Locate the cell with the specified text and output its [X, Y] center coordinate. 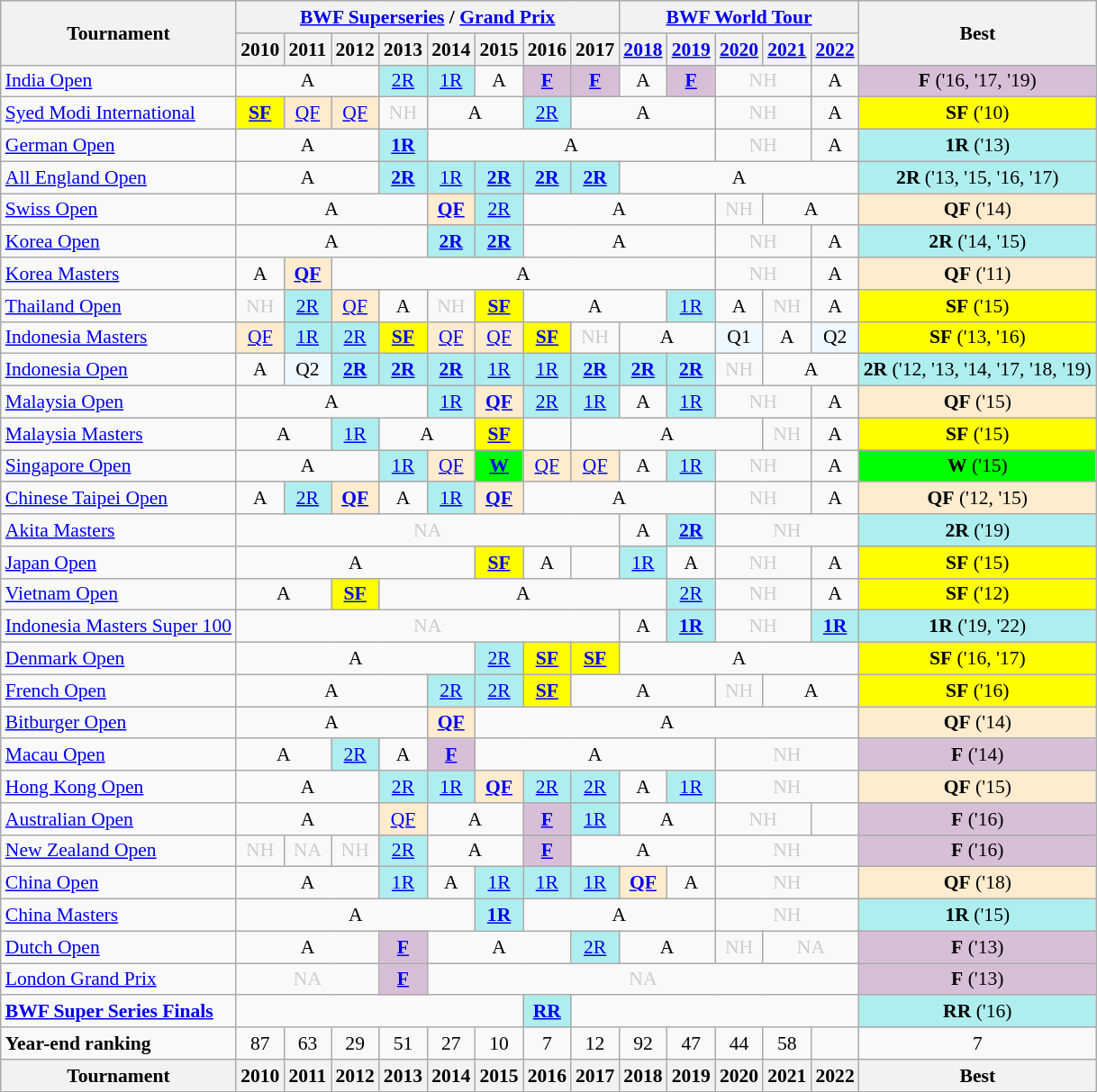
QF ('12, '15) [978, 499]
63 [307, 1043]
QF ('11) [978, 274]
2R ('14, '15) [978, 242]
Australian Open [119, 819]
Macau Open [119, 755]
Singapore Open [119, 466]
SF ('12) [978, 594]
QF ('18) [978, 883]
87 [259, 1043]
SF ('10) [978, 113]
Malaysia Open [119, 402]
China Masters [119, 916]
French Open [119, 690]
Indonesia Open [119, 370]
Korea Open [119, 242]
51 [403, 1043]
1R ('15) [978, 916]
Q1 [739, 338]
All England Open [119, 177]
F ('16, '17, '19) [978, 81]
Japan Open [119, 563]
Chinese Taipei Open [119, 499]
29 [355, 1043]
Indonesia Masters Super 100 [119, 627]
27 [450, 1043]
Vietnam Open [119, 594]
92 [643, 1043]
58 [787, 1043]
Bitburger Open [119, 723]
RR [548, 1012]
Swiss Open [119, 210]
BWF Superseries / Grand Prix [427, 17]
RR ('16) [978, 1012]
2R ('12, '13, '14, '17, '18, '19) [978, 370]
Year-end ranking [119, 1043]
BWF Super Series Finals [119, 1012]
44 [739, 1043]
Malaysia Masters [119, 434]
Dutch Open [119, 947]
London Grand Prix [119, 979]
47 [692, 1043]
SF ('16, '17) [978, 659]
12 [594, 1043]
Thailand Open [119, 306]
SF ('13, '16) [978, 338]
2R ('13, '15, '16, '17) [978, 177]
W [499, 466]
1R ('19, '22) [978, 627]
Syed Modi International [119, 113]
BWF World Tour [739, 17]
W ('15) [978, 466]
New Zealand Open [119, 851]
Indonesia Masters [119, 338]
10 [499, 1043]
Akita Masters [119, 530]
Korea Masters [119, 274]
German Open [119, 146]
2R ('19) [978, 530]
Denmark Open [119, 659]
F ('14) [978, 755]
India Open [119, 81]
SF ('16) [978, 690]
1R ('13) [978, 146]
China Open [119, 883]
Hong Kong Open [119, 787]
